Find where the given text appears and provide that cell's center as (X, Y) coordinate. 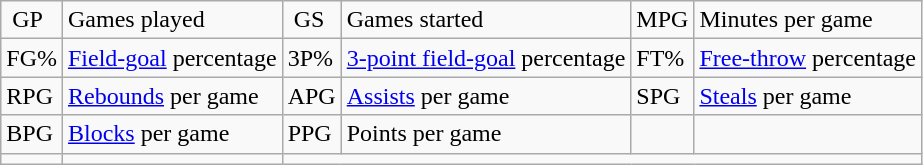
Field-goal percentage (172, 58)
Minutes per game (808, 20)
Steals per game (808, 96)
Assists per game (486, 96)
Games played (172, 20)
FT% (662, 58)
APG (312, 96)
GS (312, 20)
3P% (312, 58)
PPG (312, 134)
GP (32, 20)
MPG (662, 20)
Rebounds per game (172, 96)
SPG (662, 96)
RPG (32, 96)
BPG (32, 134)
Blocks per game (172, 134)
Games started (486, 20)
Free-throw percentage (808, 58)
Points per game (486, 134)
FG% (32, 58)
3-point field-goal percentage (486, 58)
